Capture the cell that displays the provided text and extract its (x, y) central coordinate. 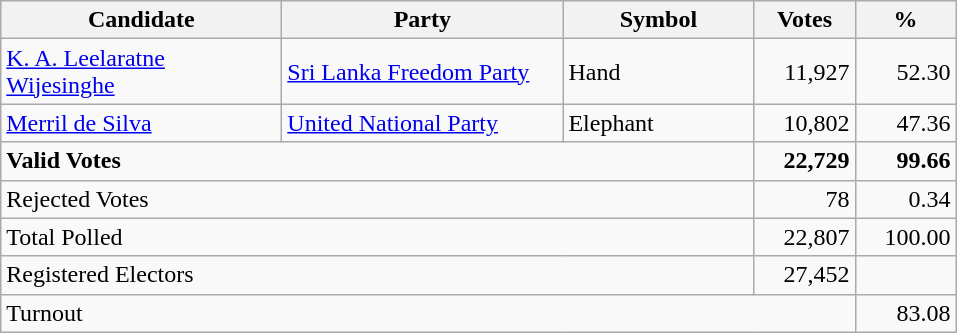
Valid Votes (378, 161)
Candidate (142, 20)
K. A. Leelaratne Wijesinghe (142, 72)
% (906, 20)
Turnout (428, 313)
99.66 (906, 161)
Merril de Silva (142, 123)
Hand (658, 72)
Elephant (658, 123)
10,802 (804, 123)
0.34 (906, 199)
11,927 (804, 72)
22,807 (804, 237)
Party (422, 20)
52.30 (906, 72)
Rejected Votes (378, 199)
Symbol (658, 20)
Registered Electors (378, 275)
Sri Lanka Freedom Party (422, 72)
27,452 (804, 275)
Votes (804, 20)
Total Polled (378, 237)
United National Party (422, 123)
78 (804, 199)
22,729 (804, 161)
47.36 (906, 123)
83.08 (906, 313)
100.00 (906, 237)
